Pinpoint the cell where the given text exists, returning its (X, Y) midpoint coordinate. 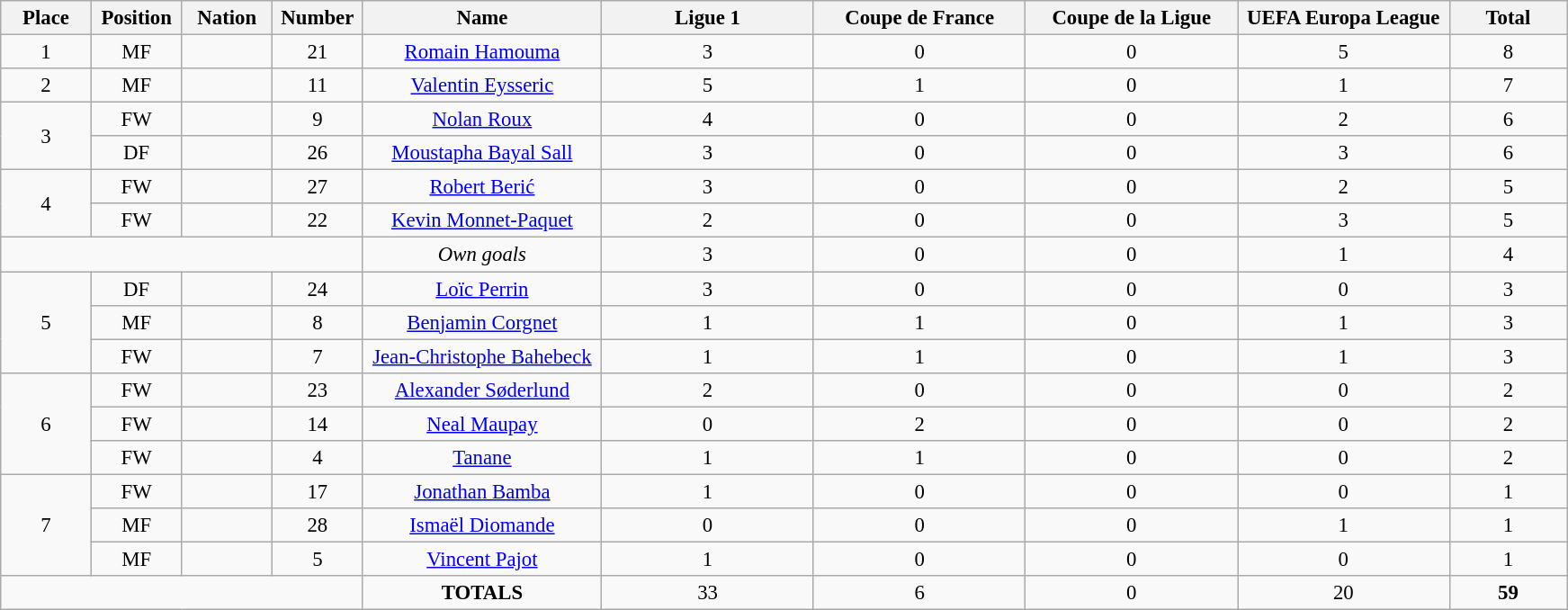
Romain Hamouma (482, 52)
Nation (227, 18)
Kevin Monnet-Paquet (482, 220)
26 (318, 153)
Own goals (482, 255)
Ismaël Diomande (482, 525)
Moustapha Bayal Sall (482, 153)
Neal Maupay (482, 424)
Coupe de la Ligue (1132, 18)
11 (318, 85)
14 (318, 424)
Jonathan Bamba (482, 491)
24 (318, 289)
UEFA Europa League (1344, 18)
Tanane (482, 458)
59 (1508, 593)
Position (137, 18)
Number (318, 18)
17 (318, 491)
Coupe de France (919, 18)
33 (708, 593)
Vincent Pajot (482, 559)
Total (1508, 18)
Alexander Søderlund (482, 390)
Name (482, 18)
Valentin Eysseric (482, 85)
TOTALS (482, 593)
Jean-Christophe Bahebeck (482, 356)
28 (318, 525)
9 (318, 120)
Ligue 1 (708, 18)
20 (1344, 593)
Benjamin Corgnet (482, 322)
23 (318, 390)
Place (47, 18)
27 (318, 187)
Robert Berić (482, 187)
22 (318, 220)
21 (318, 52)
Loïc Perrin (482, 289)
Nolan Roux (482, 120)
